Locate the cell with the specified text and output its [X, Y] center coordinate. 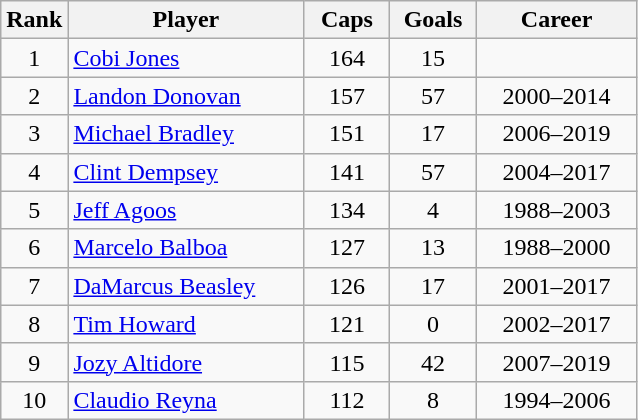
Tim Howard [186, 324]
Marcelo Balboa [186, 248]
Claudio Reyna [186, 400]
1988–2003 [556, 210]
10 [34, 400]
2 [34, 96]
Clint Dempsey [186, 172]
Goals [433, 20]
Jeff Agoos [186, 210]
141 [347, 172]
Michael Bradley [186, 134]
121 [347, 324]
Cobi Jones [186, 58]
5 [34, 210]
Landon Donovan [186, 96]
42 [433, 362]
164 [347, 58]
0 [433, 324]
112 [347, 400]
Rank [34, 20]
1988–2000 [556, 248]
DaMarcus Beasley [186, 286]
1994–2006 [556, 400]
2002–2017 [556, 324]
Jozy Altidore [186, 362]
2007–2019 [556, 362]
15 [433, 58]
Career [556, 20]
2001–2017 [556, 286]
Player [186, 20]
7 [34, 286]
2000–2014 [556, 96]
127 [347, 248]
2004–2017 [556, 172]
157 [347, 96]
2006–2019 [556, 134]
3 [34, 134]
13 [433, 248]
151 [347, 134]
Caps [347, 20]
6 [34, 248]
134 [347, 210]
126 [347, 286]
115 [347, 362]
1 [34, 58]
9 [34, 362]
